Determine the (x, y) coordinate at the center of the cell enclosing the given text.  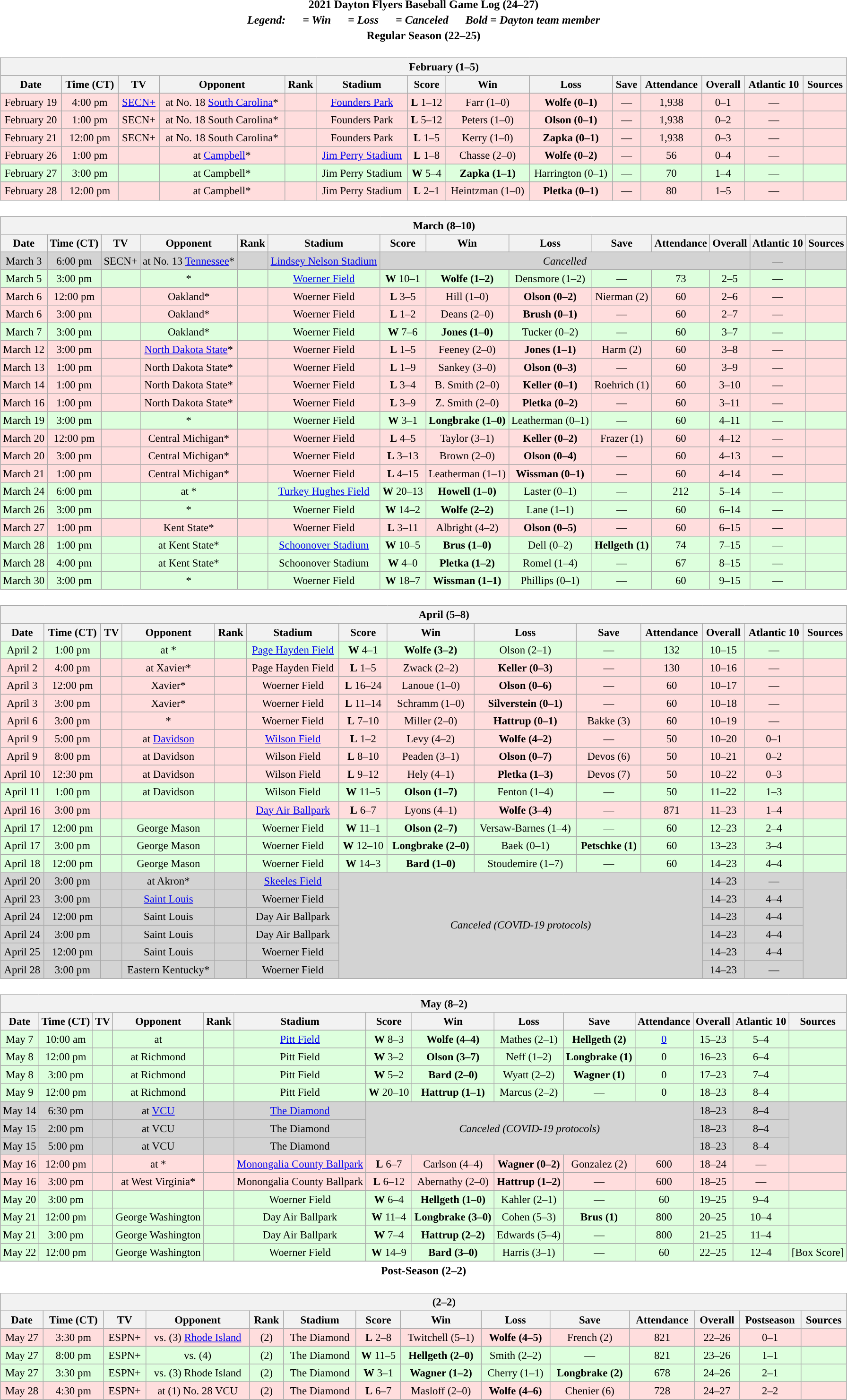
10–18 (723, 703)
Abernathy (2–0) (453, 1181)
Brus (1–0) (467, 545)
74 (681, 545)
W 14–9 (389, 1253)
Wolfe (3–4) (525, 810)
March (8–10) (423, 225)
W 7–6 (403, 332)
Nierman (2) (622, 296)
2:00 pm (66, 1128)
March 16 (24, 403)
10:00 am (66, 1039)
Deans (2–0) (467, 314)
W 11–1 (363, 828)
February (1–5) (423, 67)
[Box Score] (818, 1253)
10–4 (761, 1217)
L 4–5 (403, 438)
Bakke (3) (609, 721)
Petschke (1) (609, 845)
L 16–24 (363, 686)
Z. Smith (2–0) (467, 403)
at (1) No. 28 VCU (198, 1391)
Heintzman (1–0) (488, 191)
Jones (1–1) (550, 350)
April 23 (23, 899)
May 9 (20, 1092)
9–4 (761, 1199)
L 5–12 (427, 120)
Zwack (2–2) (431, 668)
at (158, 1039)
4–11 (730, 421)
Lanoue (1–0) (431, 686)
Harrington (0–1) (571, 173)
Skeeles Field (293, 881)
20–25 (713, 1217)
10–16 (723, 668)
May 20 (20, 1199)
130 (671, 668)
April 25 (23, 952)
at Xavier* (168, 668)
Hellgeth (2) (599, 1039)
Hattrup (1–1) (453, 1092)
Hill (1–0) (467, 296)
April 16 (23, 810)
Jones (1–0) (467, 332)
Carlson (4–4) (453, 1164)
Eastern Kentucky* (168, 970)
19–25 (713, 1199)
March 14 (24, 385)
W 10–5 (403, 545)
Leatherman (1–1) (467, 474)
Olson (0–2) (550, 296)
at No. 13 Tennessee* (189, 261)
10–20 (723, 739)
871 (671, 810)
May 22 (20, 1253)
Leatherman (0–1) (550, 421)
Wyatt (2–2) (529, 1075)
W 14–2 (403, 509)
70 (671, 173)
212 (681, 491)
Lane (1–1) (550, 509)
4:30 pm (74, 1391)
18–25 (713, 1181)
February 19 (31, 102)
French (2) (590, 1338)
Olson (0–1) (571, 120)
Brush (0–1) (550, 314)
B. Smith (2–0) (467, 385)
March 27 (24, 527)
W 7–4 (389, 1235)
Olson (0–5) (550, 527)
February 28 (31, 191)
Silverstein (0–1) (525, 703)
Longbrake (3–0) (453, 1217)
Bard (1–0) (431, 863)
4–13 (730, 456)
W 3–2 (389, 1057)
Wissman (0–1) (550, 474)
February 27 (31, 173)
12–4 (761, 1253)
24–27 (717, 1391)
Hattrup (0–1) (525, 721)
Wolfe (4–5) (515, 1338)
1–1 (770, 1356)
L 2–1 (427, 191)
Kerry (1–0) (488, 138)
6–14 (730, 509)
March 30 (24, 580)
L 7–10 (363, 721)
22–26 (717, 1338)
May (8–2) (423, 1004)
Harm (2) (622, 350)
Zapka (1–1) (488, 173)
1–5 (723, 191)
80 (671, 191)
18–24 (713, 1164)
Feeney (2–0) (467, 350)
March 3 (24, 261)
Baek (0–1) (525, 845)
3–4 (774, 845)
Bard (2–0) (453, 1075)
2–2 (770, 1391)
3–7 (730, 332)
8–15 (730, 563)
L 3–11 (403, 527)
W 8–3 (389, 1039)
Chenier (6) (590, 1391)
Bard (3–0) (453, 1253)
March 13 (24, 367)
Schramm (1–0) (431, 703)
4–12 (730, 438)
March 19 (24, 421)
L 2–8 (378, 1338)
April 28 (23, 970)
Devos (7) (609, 774)
W 20–10 (389, 1092)
W 5–2 (389, 1075)
10–17 (723, 686)
Cohen (5–3) (529, 1217)
Peaden (3–1) (431, 756)
Brown (2–0) (467, 456)
March 24 (24, 491)
W 14–3 (363, 863)
3–8 (730, 350)
67 (681, 563)
Dell (0–2) (550, 545)
678 (662, 1373)
11–23 (723, 810)
Chasse (2–0) (488, 155)
Romel (1–4) (550, 563)
(2–2) (423, 1302)
Olson (2–1) (525, 650)
Wissman (1–1) (467, 580)
Wagner (1) (599, 1075)
Phillips (0–1) (550, 580)
12:30 pm (72, 774)
Fenton (1–4) (525, 792)
23–26 (717, 1356)
24–26 (717, 1373)
2–5 (730, 278)
Smith (2–2) (515, 1356)
12–23 (723, 828)
132 (671, 650)
Cancelled (565, 261)
5–14 (730, 491)
Olson (0–6) (525, 686)
6–15 (730, 527)
L 11–14 (363, 703)
Masloff (2–0) (441, 1391)
Frazer (1) (622, 438)
Wolfe (0–2) (571, 155)
W 4–1 (363, 650)
Keller (0–1) (550, 385)
Tucker (0–2) (550, 332)
Versaw-Barnes (1–4) (525, 828)
56 (671, 155)
May 7 (20, 1039)
Keller (0–2) (550, 438)
Neff (1–2) (529, 1057)
Wolfe (4–4) (453, 1039)
2–6 (730, 296)
22–25 (713, 1253)
Olson (2–7) (431, 828)
Zapka (0–1) (571, 138)
L 9–12 (363, 774)
April 18 (23, 863)
April 6 (23, 721)
5–4 (761, 1039)
March 7 (24, 332)
10–22 (723, 774)
Miller (2–0) (431, 721)
Wolfe (4–6) (515, 1391)
Stoudemire (1–7) (525, 863)
3–9 (730, 367)
L 3–9 (403, 403)
Longbrake (2–0) (431, 845)
April 11 (23, 792)
Postseason (770, 1320)
L 8–10 (363, 756)
2–7 (730, 314)
Farr (1–0) (488, 102)
W 18–7 (403, 580)
W 6–4 (389, 1199)
Wolfe (2–2) (467, 509)
Wolfe (4–2) (525, 739)
Wagner (1–2) (441, 1373)
L 3–4 (403, 385)
February 21 (31, 138)
Longbrake (1) (599, 1057)
Harris (3–1) (529, 1253)
Edwards (5–4) (529, 1235)
7–15 (730, 545)
February 26 (31, 155)
Twitchell (5–1) (441, 1338)
7–4 (761, 1075)
Laster (0–1) (550, 491)
April 10 (23, 774)
L 1–12 (427, 102)
Hattrup (2–2) (453, 1235)
April 20 (23, 881)
May 14 (20, 1110)
Hely (4–1) (431, 774)
Densmore (1–2) (550, 278)
March 21 (24, 474)
Olson (0–7) (525, 756)
3–11 (730, 403)
Hattrup (1–2) (529, 1181)
Hellgeth (1–0) (453, 1199)
May 28 (22, 1391)
W 4–0 (403, 563)
10–21 (723, 756)
Wolfe (1–2) (467, 278)
Olson (0–4) (550, 456)
Kahler (2–1) (529, 1199)
March 12 (24, 350)
Cherry (1–1) (515, 1373)
Brus (1) (599, 1217)
W 20–13 (403, 491)
L 3–5 (403, 296)
11–4 (761, 1235)
1–3 (774, 792)
73 (681, 278)
W 11–4 (389, 1217)
6:30 pm (66, 1110)
March 26 (24, 509)
L 4–15 (403, 474)
L 3–13 (403, 456)
L 1–8 (427, 155)
vs. (4) (198, 1356)
February 20 (31, 120)
Wagner (0–2) (529, 1164)
Wolfe (0–1) (571, 102)
Mathes (2–1) (529, 1039)
6–4 (761, 1057)
Howell (1–0) (467, 491)
Hellgeth (2–0) (441, 1356)
10–19 (723, 721)
Pletka (0–2) (550, 403)
Kent State* (189, 527)
L 1–9 (403, 367)
Lindsey Nelson Stadium (323, 261)
Devos (6) (609, 756)
10–15 (723, 650)
17–23 (713, 1075)
March 5 (24, 278)
15–23 (713, 1039)
9–15 (730, 580)
Marcus (2–2) (529, 1092)
at West Virginia* (158, 1181)
Albright (4–2) (467, 527)
Lyons (4–1) (431, 810)
Taylor (3–1) (467, 438)
W 10–1 (403, 278)
Wolfe (3–2) (431, 650)
Hellgeth (1) (622, 545)
Keller (0–3) (525, 668)
11–22 (723, 792)
Sankey (3–0) (467, 367)
April (5–8) (423, 614)
2–1 (770, 1373)
W 12–10 (363, 845)
Pletka (1–2) (467, 563)
13–23 (723, 845)
at Akron* (168, 881)
Olson (0–3) (550, 367)
Peters (1–0) (488, 120)
Pletka (0–1) (571, 191)
Longbrake (2) (590, 1373)
Levy (4–2) (431, 739)
W 5–4 (427, 173)
Olson (1–7) (431, 792)
Roehrich (1) (622, 385)
4–14 (730, 474)
Gonzalez (2) (599, 1164)
Olson (3–7) (453, 1057)
21–25 (713, 1235)
Pletka (1–3) (525, 774)
Turkey Hughes Field (323, 491)
2–4 (774, 828)
16–23 (713, 1057)
0–4 (723, 155)
3–10 (730, 385)
L 6–12 (389, 1181)
Longbrake (1–0) (467, 421)
728 (662, 1391)
